From the cell containing the given text, extract its center point as (x, y) coordinate. 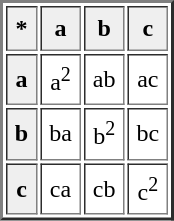
cb (104, 188)
ac (148, 80)
c2 (148, 188)
a2 (60, 80)
ba (60, 134)
* (22, 28)
bc (148, 134)
b2 (104, 134)
ca (60, 188)
ab (104, 80)
